Provide the (x, y) coordinate of the cell's center where the given text is located.  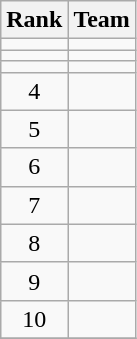
10 (34, 319)
9 (34, 281)
5 (34, 129)
6 (34, 167)
Team (102, 20)
8 (34, 243)
Rank (34, 20)
7 (34, 205)
4 (34, 91)
